Detect which cell encompasses the target text, then output its (x, y) center coordinate. 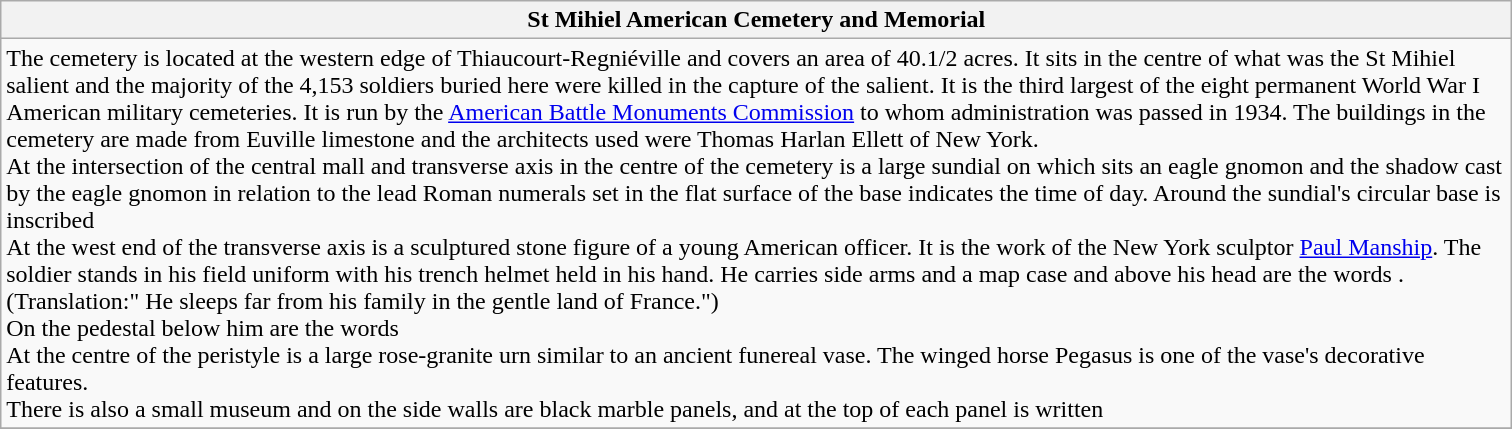
St Mihiel American Cemetery and Memorial (756, 20)
